Output the [X, Y] coordinate of the center of the cell containing the given text.  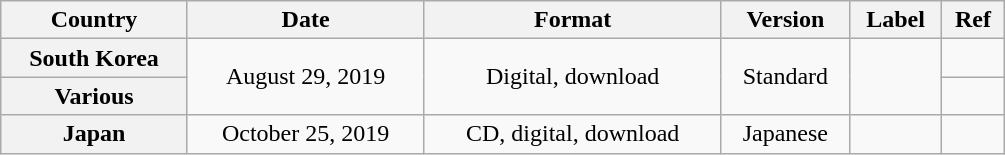
October 25, 2019 [306, 134]
Ref [973, 20]
Digital, download [573, 77]
Japan [94, 134]
Version [785, 20]
Standard [785, 77]
Japanese [785, 134]
Label [896, 20]
South Korea [94, 58]
Country [94, 20]
Date [306, 20]
Various [94, 96]
August 29, 2019 [306, 77]
Format [573, 20]
CD, digital, download [573, 134]
